Return the [x, y] coordinate for the center point of the cell that contains the specified text.  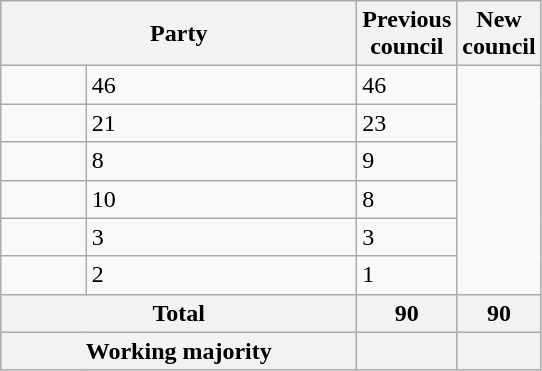
2 [222, 275]
9 [407, 161]
New council [499, 34]
21 [222, 123]
10 [222, 199]
1 [407, 275]
Party [179, 34]
Total [179, 313]
23 [407, 123]
Previous council [407, 34]
Working majority [179, 351]
